Find where the given text appears and provide that cell's center as (X, Y) coordinate. 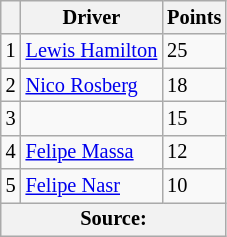
Lewis Hamilton (92, 51)
4 (11, 152)
12 (194, 152)
Points (194, 17)
3 (11, 118)
Felipe Massa (92, 152)
5 (11, 186)
18 (194, 85)
1 (11, 51)
2 (11, 85)
25 (194, 51)
15 (194, 118)
Driver (92, 17)
Nico Rosberg (92, 85)
Source: (114, 219)
Felipe Nasr (92, 186)
10 (194, 186)
